Pinpoint the cell where the given text exists, returning its [x, y] midpoint coordinate. 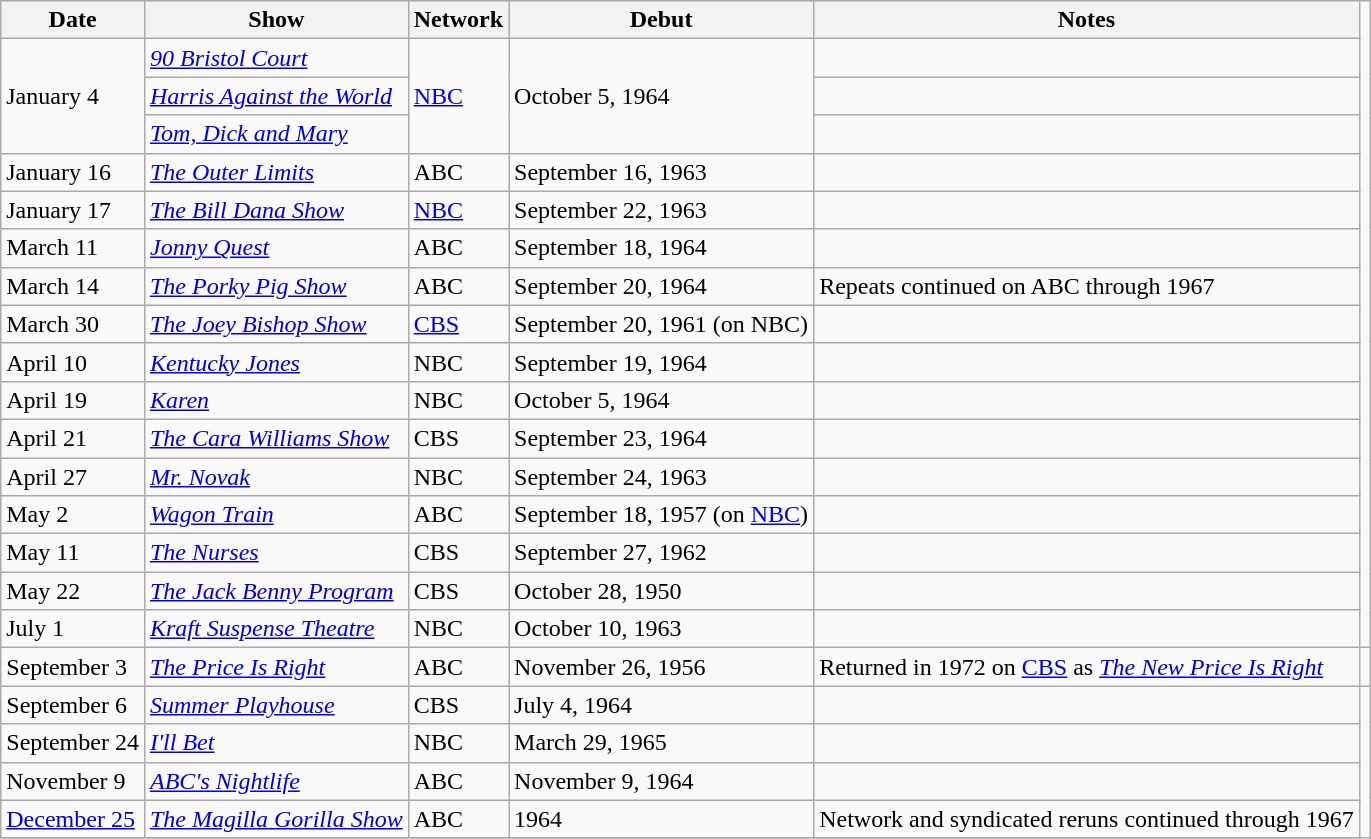
Mr. Novak [276, 477]
The Magilla Gorilla Show [276, 819]
November 26, 1956 [662, 667]
Jonny Quest [276, 248]
Returned in 1972 on CBS as The New Price Is Right [1087, 667]
The Outer Limits [276, 172]
The Joey Bishop Show [276, 324]
March 14 [73, 286]
September 22, 1963 [662, 210]
May 2 [73, 515]
Kentucky Jones [276, 362]
January 4 [73, 96]
May 11 [73, 553]
May 22 [73, 591]
September 20, 1964 [662, 286]
September 23, 1964 [662, 438]
September 24, 1963 [662, 477]
The Bill Dana Show [276, 210]
Repeats continued on ABC through 1967 [1087, 286]
Notes [1087, 20]
September 20, 1961 (on NBC) [662, 324]
Network [458, 20]
March 29, 1965 [662, 743]
Tom, Dick and Mary [276, 134]
April 21 [73, 438]
The Price Is Right [276, 667]
July 1 [73, 629]
September 6 [73, 705]
September 16, 1963 [662, 172]
Karen [276, 400]
90 Bristol Court [276, 58]
September 18, 1964 [662, 248]
ABC's Nightlife [276, 781]
March 30 [73, 324]
Network and syndicated reruns continued through 1967 [1087, 819]
The Cara Williams Show [276, 438]
The Nurses [276, 553]
Harris Against the World [276, 96]
November 9, 1964 [662, 781]
December 25 [73, 819]
September 24 [73, 743]
April 19 [73, 400]
Summer Playhouse [276, 705]
The Porky Pig Show [276, 286]
September 18, 1957 (on NBC) [662, 515]
Wagon Train [276, 515]
January 17 [73, 210]
November 9 [73, 781]
March 11 [73, 248]
September 19, 1964 [662, 362]
Kraft Suspense Theatre [276, 629]
September 27, 1962 [662, 553]
October 28, 1950 [662, 591]
Show [276, 20]
Debut [662, 20]
The Jack Benny Program [276, 591]
1964 [662, 819]
September 3 [73, 667]
October 10, 1963 [662, 629]
July 4, 1964 [662, 705]
I'll Bet [276, 743]
April 10 [73, 362]
April 27 [73, 477]
Date [73, 20]
January 16 [73, 172]
